Output the (x, y) coordinate of the center of the cell containing the given text.  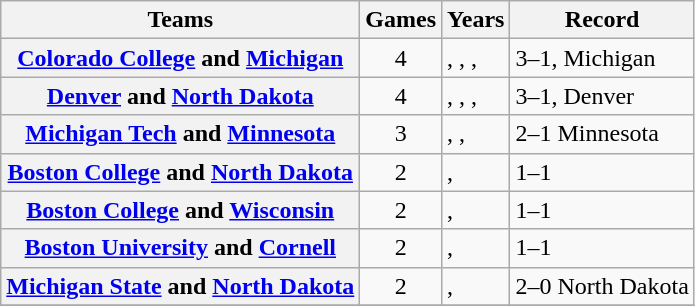
Michigan State and North Dakota (180, 286)
3–1, Denver (602, 96)
Boston University and Cornell (180, 248)
, , (476, 134)
3–1, Michigan (602, 58)
2–1 Minnesota (602, 134)
Record (602, 20)
Colorado College and Michigan (180, 58)
Boston College and Wisconsin (180, 210)
Games (401, 20)
Denver and North Dakota (180, 96)
Years (476, 20)
Teams (180, 20)
Boston College and North Dakota (180, 172)
2–0 North Dakota (602, 286)
3 (401, 134)
Michigan Tech and Minnesota (180, 134)
